Determine the (x, y) coordinate at the center of the cell enclosing the given text.  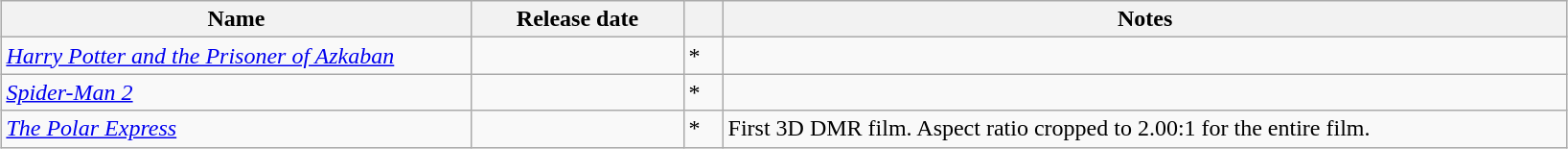
Release date (577, 19)
The Polar Express (236, 129)
Notes (1144, 19)
Name (236, 19)
Spider-Man 2 (236, 92)
Harry Potter and the Prisoner of Azkaban (236, 56)
First 3D DMR film. Aspect ratio cropped to 2.00:1 for the entire film. (1144, 129)
